Extract the (X, Y) coordinate from the center of the cell holding the provided text.  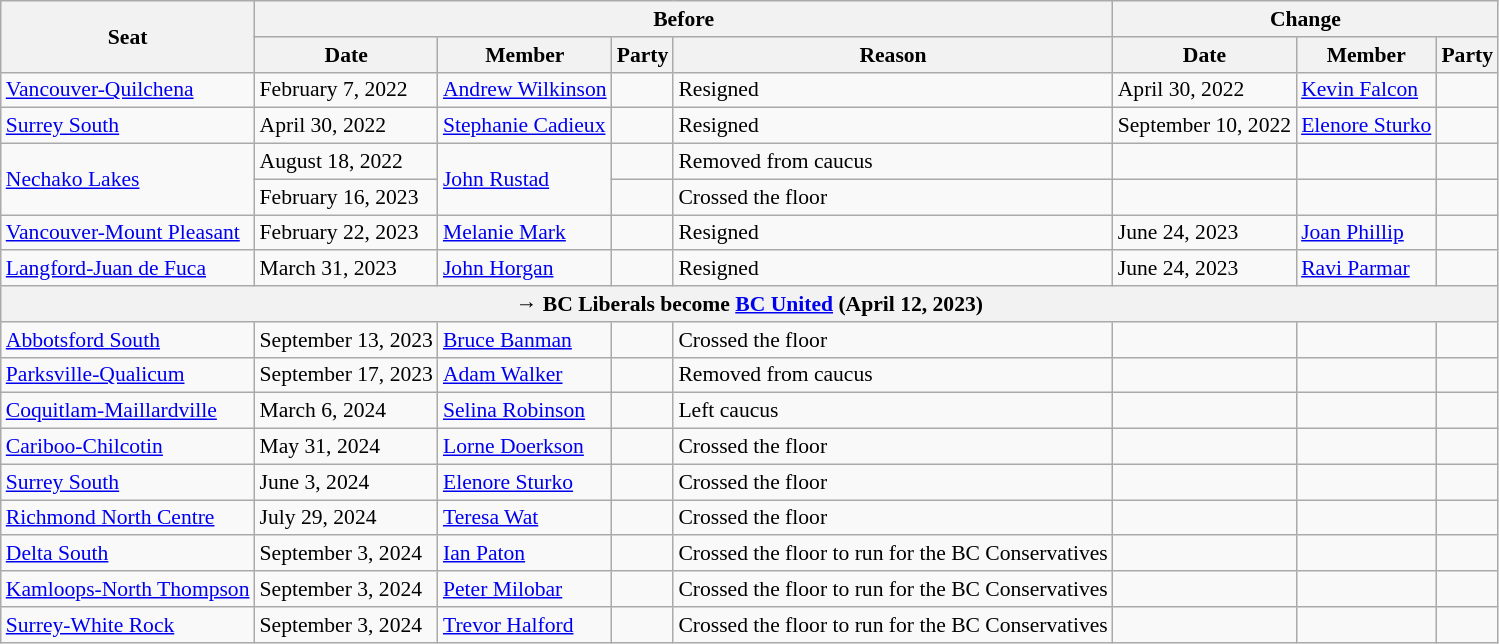
→ BC Liberals become BC United (April 12, 2023) (750, 304)
Trevor Halford (525, 625)
Kevin Falcon (1366, 90)
August 18, 2022 (346, 162)
Delta South (128, 554)
Ian Paton (525, 554)
Stephanie Cadieux (525, 126)
September 17, 2023 (346, 375)
September 13, 2023 (346, 340)
March 6, 2024 (346, 411)
Vancouver-Quilchena (128, 90)
May 31, 2024 (346, 447)
John Horgan (525, 269)
Selina Robinson (525, 411)
March 31, 2023 (346, 269)
Nechako Lakes (128, 180)
Abbotsford South (128, 340)
Before (684, 19)
Change (1306, 19)
Andrew Wilkinson (525, 90)
Langford-Juan de Fuca (128, 269)
Richmond North Centre (128, 518)
Kamloops-North Thompson (128, 589)
February 22, 2023 (346, 233)
Joan Phillip (1366, 233)
February 16, 2023 (346, 197)
February 7, 2022 (346, 90)
Teresa Wat (525, 518)
Adam Walker (525, 375)
July 29, 2024 (346, 518)
Ravi Parmar (1366, 269)
Surrey-White Rock (128, 625)
Coquitlam-Maillardville (128, 411)
Lorne Doerkson (525, 447)
John Rustad (525, 180)
Reason (892, 55)
Cariboo-Chilcotin (128, 447)
Bruce Banman (525, 340)
Vancouver-Mount Pleasant (128, 233)
June 3, 2024 (346, 482)
September 10, 2022 (1204, 126)
Parksville-Qualicum (128, 375)
Left caucus (892, 411)
Peter Milobar (525, 589)
Melanie Mark (525, 233)
Seat (128, 36)
